Detect which cell encompasses the target text, then output its [x, y] center coordinate. 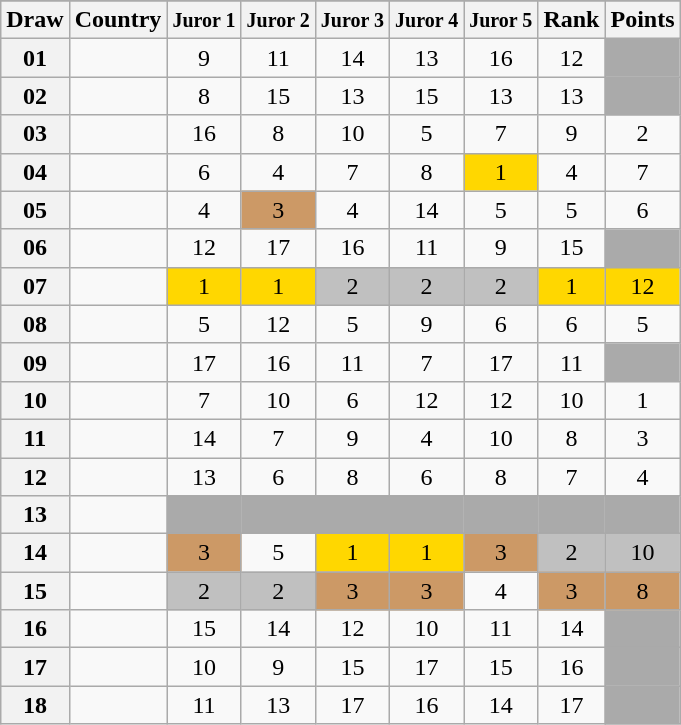
Juror 3 [352, 20]
03 [35, 134]
02 [35, 96]
04 [35, 172]
06 [35, 248]
05 [35, 210]
Juror 5 [501, 20]
Juror 2 [278, 20]
08 [35, 324]
Draw [35, 20]
09 [35, 362]
07 [35, 286]
Rank [572, 20]
Points [642, 20]
01 [35, 58]
Country [118, 20]
Juror 1 [204, 20]
Juror 4 [426, 20]
18 [35, 705]
